Detect which cell encompasses the target text, then output its [X, Y] center coordinate. 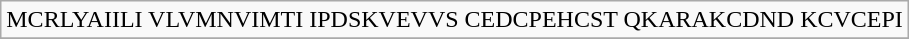
MCRLYAIILI VLVMNVIMTI IPDSKVEVVS CEDCPEHCST QKARAKCDND KCVCEPI [455, 20]
